From the cell containing the given text, extract its center point as (x, y) coordinate. 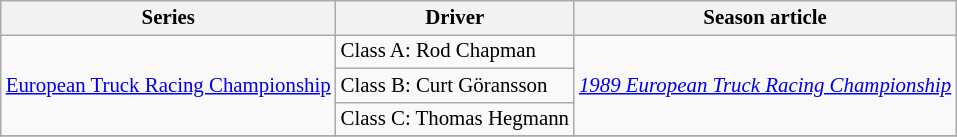
Class A: Rod Chapman (455, 51)
Season article (765, 18)
1989 European Truck Racing Championship (765, 85)
Class B: Curt Göransson (455, 85)
Class C: Thomas Hegmann (455, 119)
European Truck Racing Championship (168, 85)
Series (168, 18)
Driver (455, 18)
